Detect which cell encompasses the target text, then output its (X, Y) center coordinate. 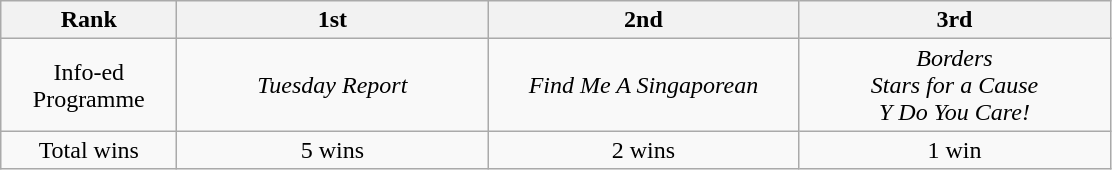
1 win (954, 150)
2 wins (644, 150)
1st (332, 20)
Find Me A Singaporean (644, 85)
2nd (644, 20)
Rank (89, 20)
3rd (954, 20)
Borders Stars for a Cause Y Do You Care! (954, 85)
5 wins (332, 150)
Info-ed Programme (89, 85)
Total wins (89, 150)
Tuesday Report (332, 85)
